For the text-containing cell, return its midpoint in [X, Y] coordinate format. 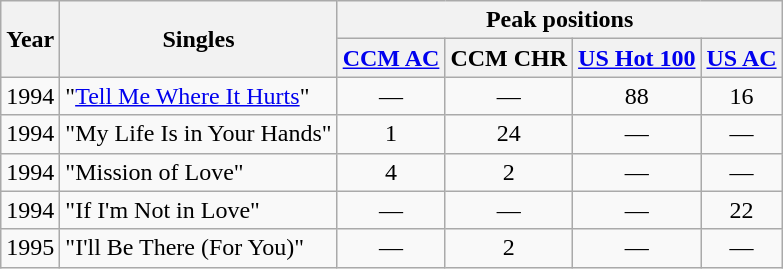
1995 [30, 248]
"If I'm Not in Love" [198, 210]
1 [391, 134]
"Mission of Love" [198, 172]
"I'll Be There (For You)" [198, 248]
22 [742, 210]
US AC [742, 58]
Peak positions [560, 20]
Year [30, 39]
4 [391, 172]
24 [509, 134]
16 [742, 96]
US Hot 100 [637, 58]
"My Life Is in Your Hands" [198, 134]
CCM AC [391, 58]
Singles [198, 39]
CCM CHR [509, 58]
88 [637, 96]
"Tell Me Where It Hurts" [198, 96]
